From the cell containing the given text, extract its center point as [x, y] coordinate. 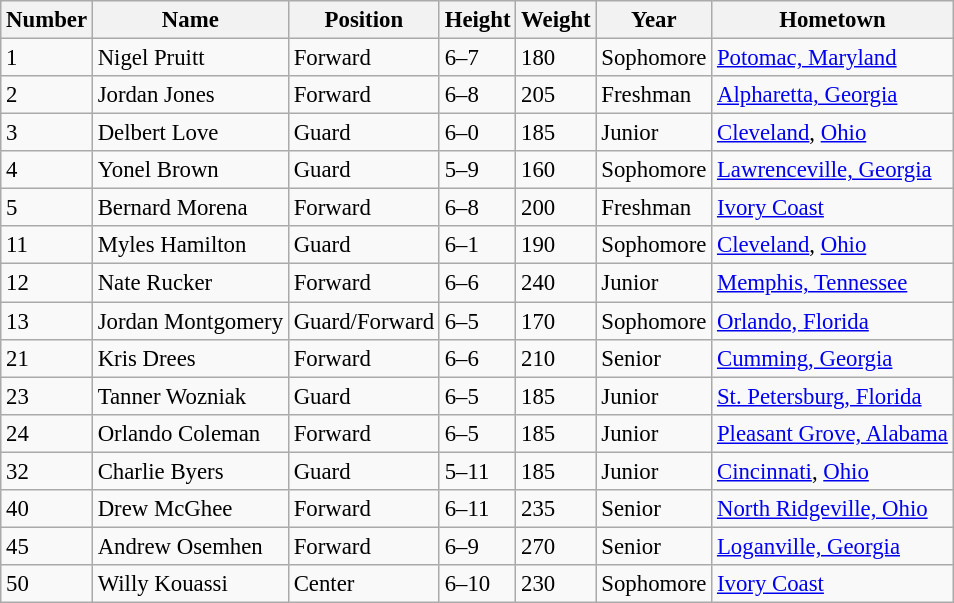
Myles Hamilton [190, 245]
5–11 [477, 471]
Memphis, Tennessee [833, 283]
6–11 [477, 509]
Tanner Wozniak [190, 396]
3 [47, 133]
St. Petersburg, Florida [833, 396]
Loganville, Georgia [833, 546]
Year [654, 20]
5–9 [477, 170]
2 [47, 95]
Willy Kouassi [190, 584]
210 [556, 358]
Charlie Byers [190, 471]
Delbert Love [190, 133]
Number [47, 20]
Alpharetta, Georgia [833, 95]
Jordan Jones [190, 95]
Orlando, Florida [833, 321]
13 [47, 321]
205 [556, 95]
Pleasant Grove, Alabama [833, 433]
5 [47, 208]
Drew McGhee [190, 509]
40 [47, 509]
170 [556, 321]
Jordan Montgomery [190, 321]
Orlando Coleman [190, 433]
4 [47, 170]
Kris Drees [190, 358]
190 [556, 245]
Hometown [833, 20]
Nate Rucker [190, 283]
235 [556, 509]
Height [477, 20]
160 [556, 170]
1 [47, 58]
Weight [556, 20]
200 [556, 208]
270 [556, 546]
Position [364, 20]
Center [364, 584]
21 [47, 358]
6–9 [477, 546]
240 [556, 283]
32 [47, 471]
Cumming, Georgia [833, 358]
11 [47, 245]
180 [556, 58]
Guard/Forward [364, 321]
230 [556, 584]
6–7 [477, 58]
45 [47, 546]
24 [47, 433]
North Ridgeville, Ohio [833, 509]
6–10 [477, 584]
Bernard Morena [190, 208]
6–1 [477, 245]
12 [47, 283]
Name [190, 20]
Cincinnati, Ohio [833, 471]
23 [47, 396]
6–0 [477, 133]
50 [47, 584]
Yonel Brown [190, 170]
Potomac, Maryland [833, 58]
Lawrenceville, Georgia [833, 170]
Nigel Pruitt [190, 58]
Andrew Osemhen [190, 546]
